Capture the cell that displays the provided text and extract its (X, Y) central coordinate. 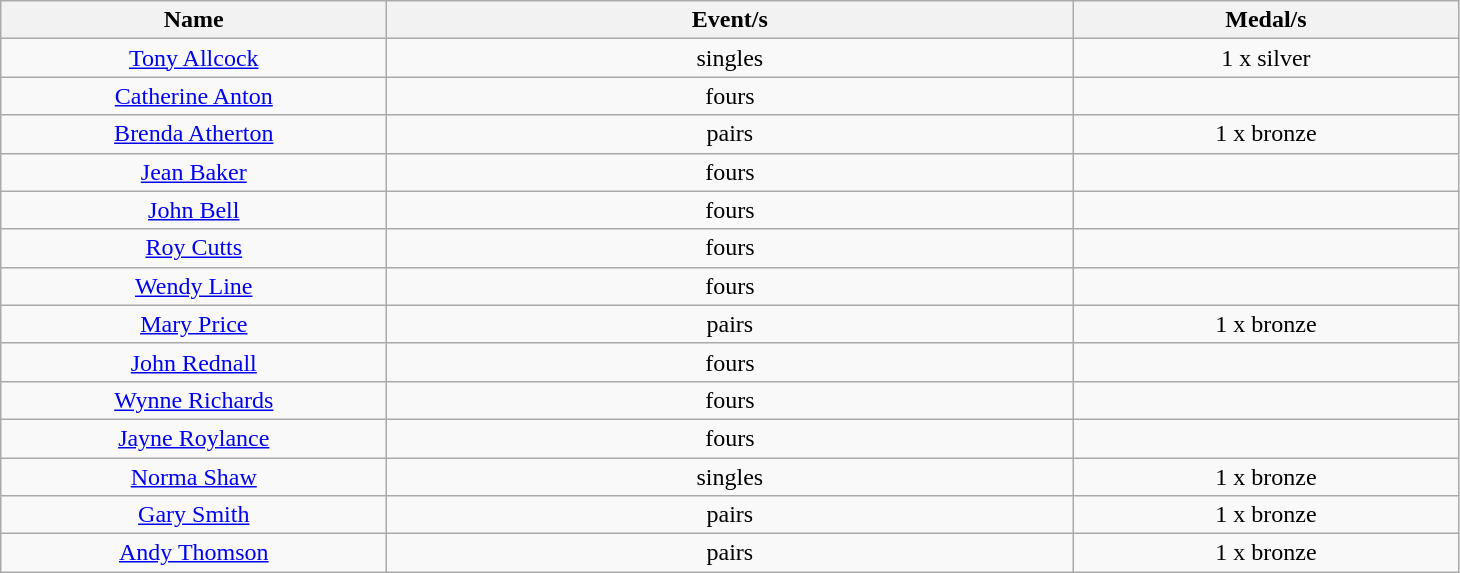
Gary Smith (194, 515)
Catherine Anton (194, 96)
Jayne Roylance (194, 438)
1 x silver (1266, 58)
Roy Cutts (194, 248)
John Bell (194, 210)
Medal/s (1266, 20)
Mary Price (194, 324)
Tony Allcock (194, 58)
Event/s (730, 20)
Brenda Atherton (194, 134)
Andy Thomson (194, 553)
Name (194, 20)
Wendy Line (194, 286)
Wynne Richards (194, 400)
Norma Shaw (194, 477)
John Rednall (194, 362)
Jean Baker (194, 172)
